Provide the (x, y) coordinate of the cell's center where the given text is located.  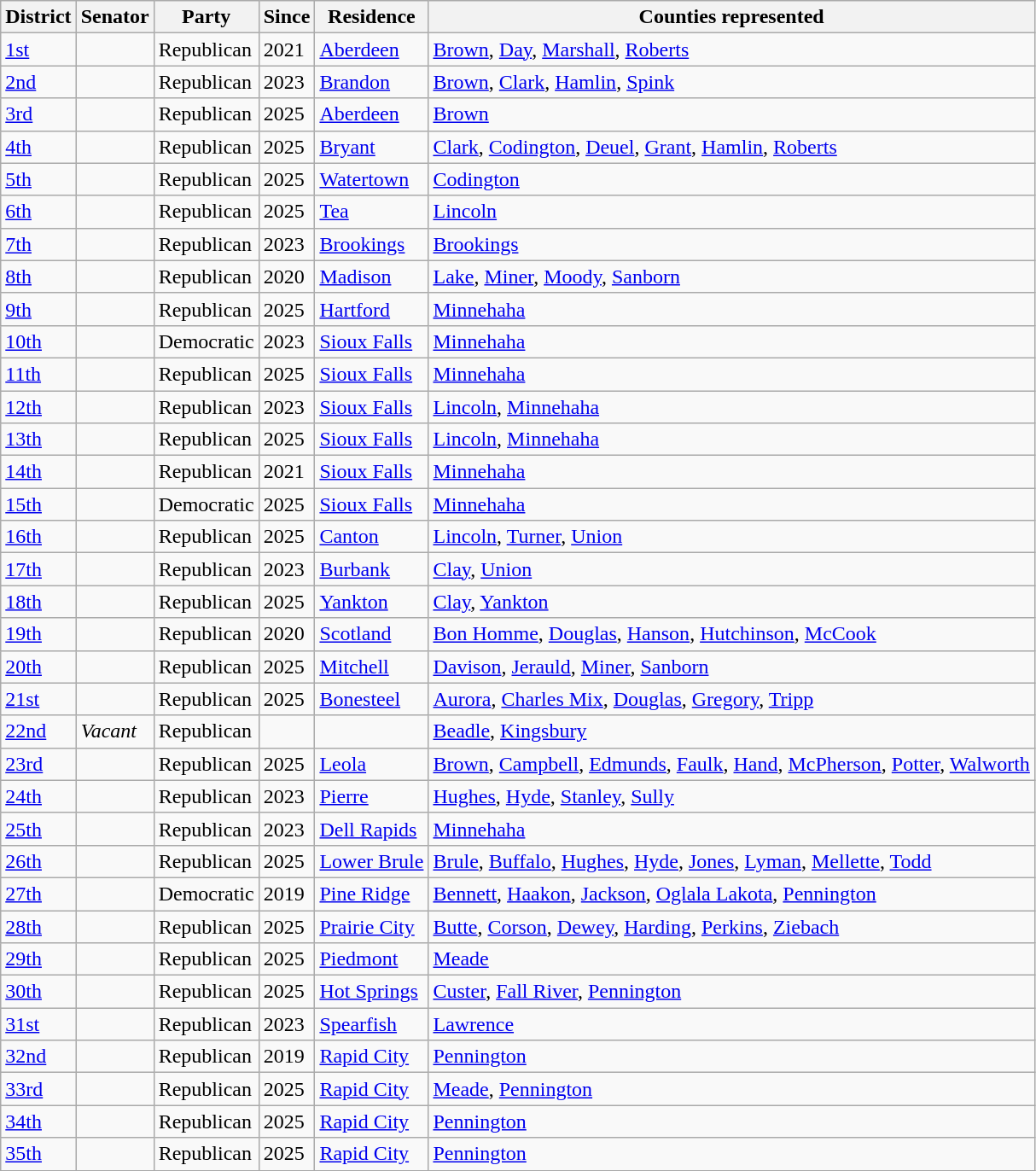
11th (38, 374)
Leola (372, 764)
Clark, Codington, Deuel, Grant, Hamlin, Roberts (731, 147)
Custer, Fall River, Pennington (731, 992)
Clay, Yankton (731, 602)
2nd (38, 82)
Lower Brule (372, 861)
Clay, Union (731, 569)
30th (38, 992)
35th (38, 1154)
21st (38, 699)
29th (38, 959)
Brown, Campbell, Edmunds, Faulk, Hand, McPherson, Potter, Walworth (731, 764)
Watertown (372, 179)
Pierre (372, 796)
10th (38, 341)
Since (287, 17)
Meade (731, 959)
Brown, Clark, Hamlin, Spink (731, 82)
Bon Homme, Douglas, Hanson, Hutchinson, McCook (731, 634)
9th (38, 309)
4th (38, 147)
12th (38, 407)
Piedmont (372, 959)
Bonesteel (372, 699)
Yankton (372, 602)
Brandon (372, 82)
1st (38, 50)
17th (38, 569)
Canton (372, 537)
Bennett, Haakon, Jackson, Oglala Lakota, Pennington (731, 894)
Hughes, Hyde, Stanley, Sully (731, 796)
Scotland (372, 634)
31st (38, 1024)
Party (207, 17)
24th (38, 796)
Brown, Day, Marshall, Roberts (731, 50)
Spearfish (372, 1024)
13th (38, 440)
26th (38, 861)
Burbank (372, 569)
Madison (372, 277)
Bryant (372, 147)
Mitchell (372, 667)
22nd (38, 731)
14th (38, 472)
Lake, Miner, Moody, Sanborn (731, 277)
Hartford (372, 309)
20th (38, 667)
Pine Ridge (372, 894)
18th (38, 602)
Prairie City (372, 926)
3rd (38, 114)
27th (38, 894)
16th (38, 537)
Lincoln, Turner, Union (731, 537)
Vacant (114, 731)
32nd (38, 1057)
5th (38, 179)
Lincoln (731, 212)
Senator (114, 17)
Counties represented (731, 17)
33rd (38, 1089)
District (38, 17)
Beadle, Kingsbury (731, 731)
Tea (372, 212)
Brule, Buffalo, Hughes, Hyde, Jones, Lyman, Mellette, Todd (731, 861)
Aurora, Charles Mix, Douglas, Gregory, Tripp (731, 699)
7th (38, 244)
23rd (38, 764)
6th (38, 212)
15th (38, 504)
Dell Rapids (372, 829)
8th (38, 277)
Meade, Pennington (731, 1089)
Butte, Corson, Dewey, Harding, Perkins, Ziebach (731, 926)
34th (38, 1121)
Davison, Jerauld, Miner, Sanborn (731, 667)
Brown (731, 114)
Residence (372, 17)
25th (38, 829)
Codington (731, 179)
19th (38, 634)
28th (38, 926)
Lawrence (731, 1024)
Hot Springs (372, 992)
